Return (x, y) of the center of cell containing provided text 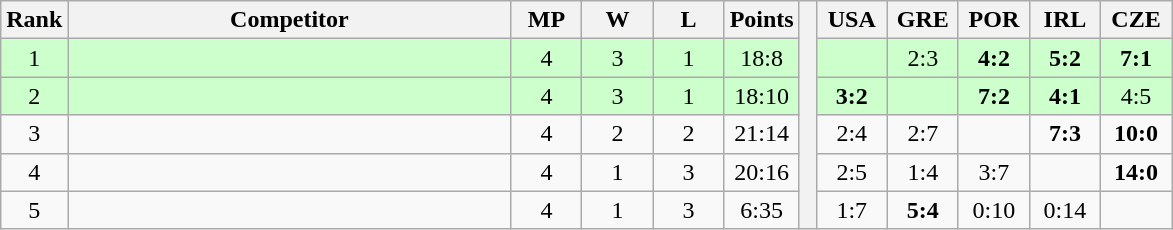
6:35 (762, 210)
3:2 (852, 96)
2:3 (922, 58)
7:1 (1136, 58)
IRL (1064, 20)
21:14 (762, 134)
20:16 (762, 172)
2:7 (922, 134)
3:7 (994, 172)
CZE (1136, 20)
4:5 (1136, 96)
18:8 (762, 58)
Rank (34, 20)
18:10 (762, 96)
MP (546, 20)
5:4 (922, 210)
W (618, 20)
USA (852, 20)
0:10 (994, 210)
1:4 (922, 172)
2:5 (852, 172)
0:14 (1064, 210)
7:3 (1064, 134)
5 (34, 210)
14:0 (1136, 172)
2:4 (852, 134)
Competitor (290, 20)
4:2 (994, 58)
1:7 (852, 210)
GRE (922, 20)
Points (762, 20)
7:2 (994, 96)
10:0 (1136, 134)
4:1 (1064, 96)
5:2 (1064, 58)
POR (994, 20)
L (688, 20)
